Extract the (X, Y) coordinate from the center of the cell holding the provided text.  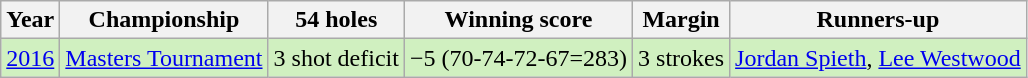
Year (30, 20)
54 holes (336, 20)
Margin (682, 20)
Winning score (518, 20)
Championship (164, 20)
−5 (70-74-72-67=283) (518, 58)
3 strokes (682, 58)
2016 (30, 58)
Runners-up (878, 20)
Masters Tournament (164, 58)
Jordan Spieth, Lee Westwood (878, 58)
3 shot deficit (336, 58)
